Scan for the cell matching the given text and deliver its (x, y) coordinate at center. 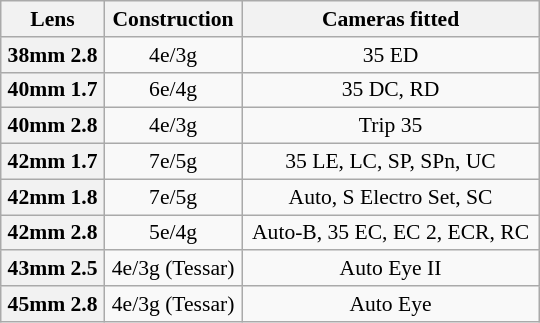
43mm 2.5 (53, 269)
42mm 1.7 (53, 162)
42mm 2.8 (53, 233)
Construction (172, 19)
45mm 2.8 (53, 304)
5e/4g (172, 233)
40mm 2.8 (53, 126)
40mm 1.7 (53, 90)
Auto-B, 35 EC, EC 2, ECR, RC (390, 233)
42mm 1.8 (53, 197)
38mm 2.8 (53, 55)
Auto Eye II (390, 269)
Lens (53, 19)
Auto Eye (390, 304)
35 ED (390, 55)
35 LE, LC, SP, SPn, UC (390, 162)
6e/4g (172, 90)
Auto, S Electro Set, SC (390, 197)
Trip 35 (390, 126)
Cameras fitted (390, 19)
35 DC, RD (390, 90)
